Locate the cell with the specified text and output its (x, y) center coordinate. 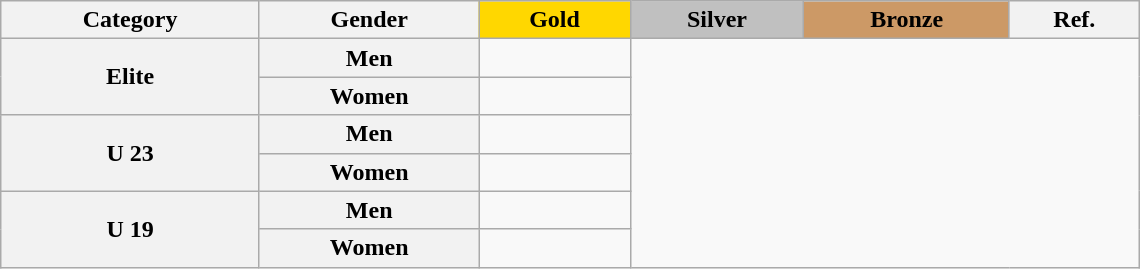
Ref. (1074, 20)
Gold (554, 20)
Gender (369, 20)
Elite (130, 77)
U 19 (130, 229)
Bronze (906, 20)
Category (130, 20)
U 23 (130, 153)
Silver (717, 20)
